Search for the cell housing the specified text and yield its [X, Y] center coordinate. 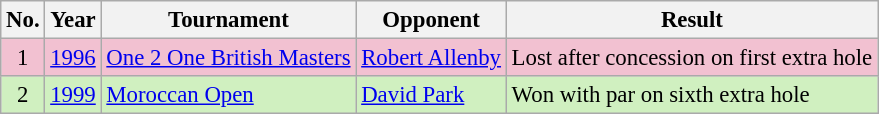
1996 [73, 58]
2 [23, 95]
Moroccan Open [228, 95]
Result [692, 20]
Year [73, 20]
Won with par on sixth extra hole [692, 95]
1999 [73, 95]
Lost after concession on first extra hole [692, 58]
Robert Allenby [431, 58]
One 2 One British Masters [228, 58]
1 [23, 58]
David Park [431, 95]
No. [23, 20]
Opponent [431, 20]
Tournament [228, 20]
